Determine the (x, y) coordinate at the center of the cell enclosing the given text.  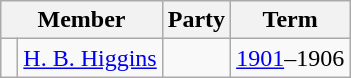
Party (196, 20)
Term (290, 20)
H. B. Higgins (90, 58)
1901–1906 (290, 58)
Member (82, 20)
